Find where the given text appears and provide that cell's center as [X, Y] coordinate. 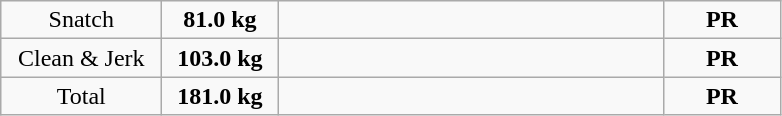
103.0 kg [220, 58]
Total [82, 96]
Clean & Jerk [82, 58]
Snatch [82, 20]
81.0 kg [220, 20]
181.0 kg [220, 96]
